Pinpoint the cell where the given text exists, returning its [X, Y] midpoint coordinate. 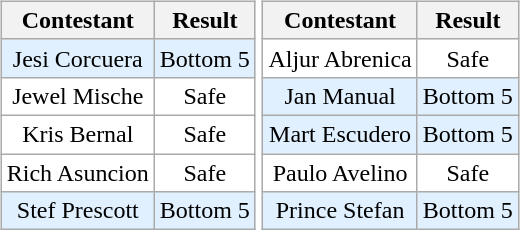
Kris Bernal [78, 134]
Jewel Mische [78, 96]
Aljur Abrenica [340, 58]
Jan Manual [340, 96]
Paulo Avelino [340, 173]
Rich Asuncion [78, 173]
Stef Prescott [78, 211]
Mart Escudero [340, 134]
Prince Stefan [340, 211]
Jesi Corcuera [78, 58]
